Scan for the cell matching the given text and deliver its (x, y) coordinate at center. 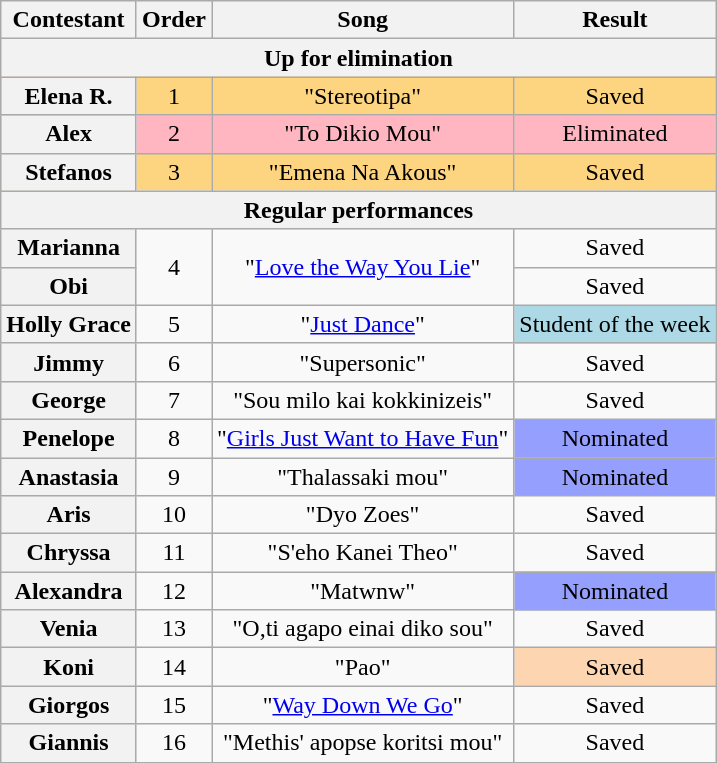
Obi (69, 286)
"Stereotipa" (363, 96)
Up for elimination (358, 58)
7 (174, 400)
"Pao" (363, 667)
Eliminated (615, 134)
George (69, 400)
12 (174, 591)
Venia (69, 629)
3 (174, 172)
Holly Grace (69, 324)
Student of the week (615, 324)
11 (174, 553)
4 (174, 267)
"Thalassaki mou" (363, 477)
"Dyo Zoes" (363, 515)
Stefanos (69, 172)
6 (174, 362)
"Matwnw" (363, 591)
"Emena Na Akous" (363, 172)
"Supersonic" (363, 362)
Order (174, 20)
Alexandra (69, 591)
8 (174, 438)
"O,ti agapo einai diko sou" (363, 629)
"Love the Way You Lie" (363, 267)
"Girls Just Want to Have Fun" (363, 438)
"Sou milo kai kokkinizeis" (363, 400)
"S'eho Kanei Theo" (363, 553)
13 (174, 629)
Chryssa (69, 553)
16 (174, 743)
Result (615, 20)
Alex (69, 134)
"To Dikio Mou" (363, 134)
Giannis (69, 743)
9 (174, 477)
Marianna (69, 248)
Giorgos (69, 705)
Elena R. (69, 96)
Aris (69, 515)
Penelope (69, 438)
"Methis' apopse koritsi mou" (363, 743)
10 (174, 515)
15 (174, 705)
"Just Dance" (363, 324)
14 (174, 667)
"Way Down We Go" (363, 705)
Anastasia (69, 477)
2 (174, 134)
Jimmy (69, 362)
Song (363, 20)
Regular performances (358, 210)
Contestant (69, 20)
Koni (69, 667)
5 (174, 324)
1 (174, 96)
